Search for the cell housing the specified text and yield its (X, Y) center coordinate. 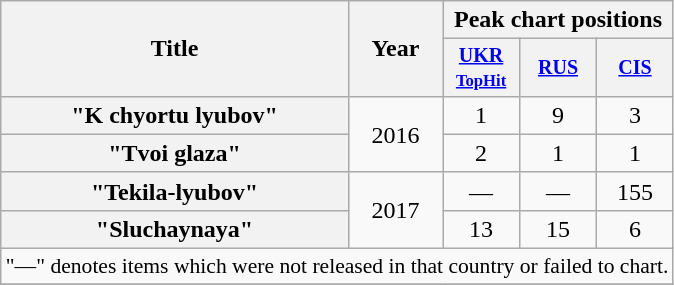
Title (175, 49)
2016 (395, 134)
Year (395, 49)
UKRTopHit (482, 68)
Peak chart positions (558, 20)
15 (558, 229)
2017 (395, 210)
"Tekila-lyubov" (175, 191)
9 (558, 115)
13 (482, 229)
CIS (636, 68)
"—" denotes items which were not released in that country or failed to chart. (338, 267)
3 (636, 115)
RUS (558, 68)
"K chyortu lyubov" (175, 115)
2 (482, 153)
"Tvoi glaza" (175, 153)
6 (636, 229)
155 (636, 191)
"Sluchaynaya" (175, 229)
